Return the (x, y) coordinate for the center point of the cell that contains the specified text.  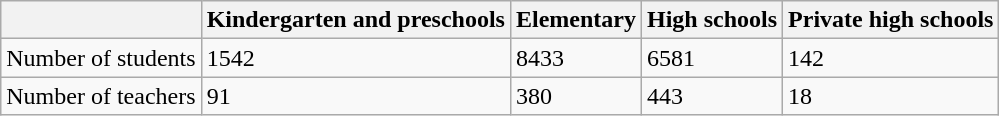
High schools (712, 20)
142 (891, 58)
8433 (576, 58)
380 (576, 96)
6581 (712, 58)
Kindergarten and preschools (356, 20)
Number of students (101, 58)
1542 (356, 58)
Elementary (576, 20)
443 (712, 96)
18 (891, 96)
91 (356, 96)
Private high schools (891, 20)
Number of teachers (101, 96)
